Return (X, Y) of the center of cell containing provided text 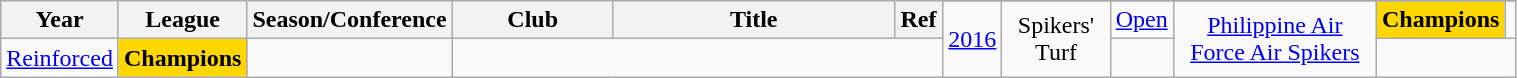
Reinforced (60, 58)
Season/Conference (350, 20)
2016 (972, 39)
Year (60, 20)
Title (754, 20)
Spikers' Turf (1056, 39)
Open (1142, 20)
Ref (918, 20)
League (182, 20)
Club (532, 20)
Philippine Air Force Air Spikers (1274, 39)
